Locate the cell with the specified text and output its [x, y] center coordinate. 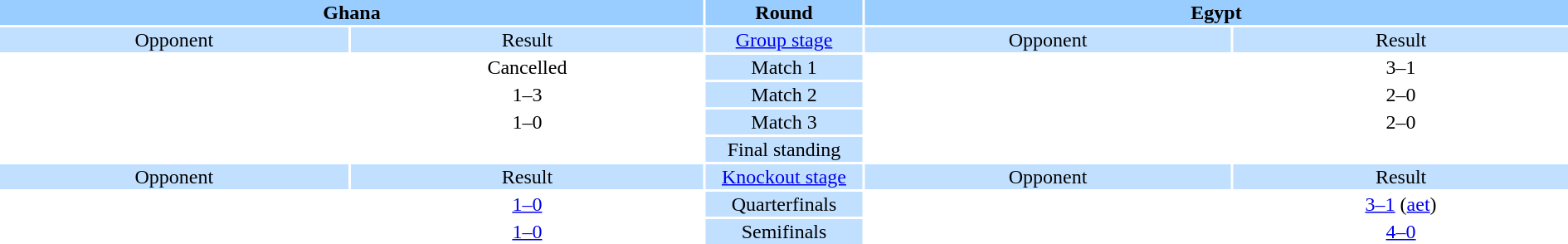
Final standing [784, 149]
1–3 [528, 95]
Match 1 [784, 67]
Cancelled [528, 67]
Group stage [784, 40]
3–1 [1400, 67]
3–1 (aet) [1400, 204]
Egypt [1216, 12]
Semifinals [784, 232]
Knockout stage [784, 177]
4–0 [1400, 232]
Quarterfinals [784, 204]
Match 2 [784, 95]
Round [784, 12]
Ghana [352, 12]
Match 3 [784, 122]
